Capture the cell that displays the provided text and extract its (x, y) central coordinate. 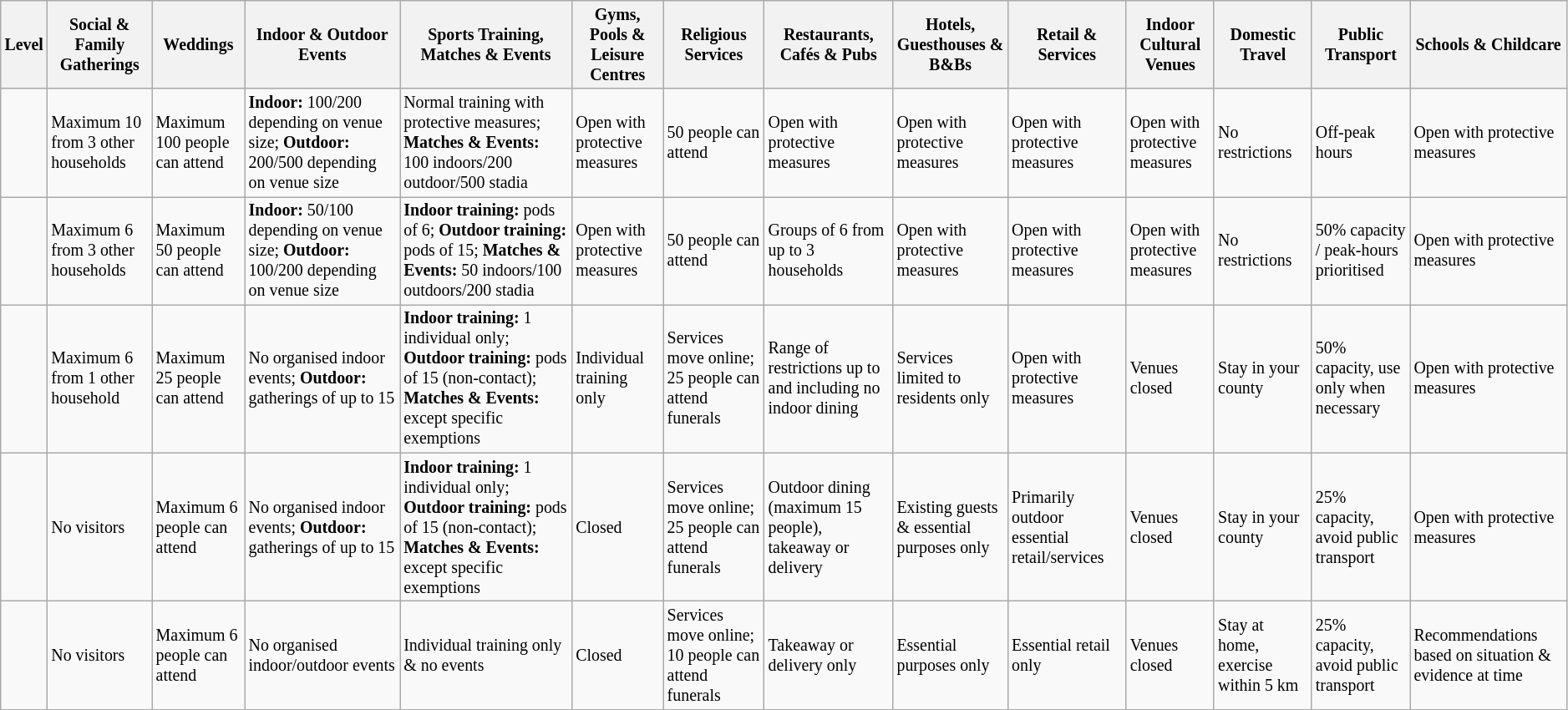
50% capacity, use only when necessary (1361, 379)
Maximum 10 from 3 other households (100, 142)
Stay at home, exercise within 5 km (1263, 655)
Religious Services (713, 45)
Individual training only (618, 379)
Domestic Travel (1263, 45)
Maximum 6 from 3 other households (100, 251)
Range of restrictions up to and including no indoor dining (829, 379)
Indoor & Outdoor Events (322, 45)
Existing guests & essential purposes only (951, 528)
Services move online; 10 people can attend funerals (713, 655)
Normal training with protective measures; Matches & Events: 100 indoors/200 outdoor/500 stadia (486, 142)
Gyms, Pools & Leisure Centres (618, 45)
Off-peak hours (1361, 142)
Services limited to residents only (951, 379)
Weddings (199, 45)
Social & Family Gatherings (100, 45)
Maximum 50 people can attend (199, 251)
Sports Training, Matches & Events (486, 45)
Outdoor dining (maximum 15 people), takeaway or delivery (829, 528)
Schools & Childcare (1489, 45)
Indoor: 50/100 depending on venue size; Outdoor: 100/200 depending on venue size (322, 251)
Essential retail only (1067, 655)
Retail & Services (1067, 45)
Primarily outdoor essential retail/services (1067, 528)
Maximum 100 people can attend (199, 142)
Public Transport (1361, 45)
Maximum 6 from 1 other household (100, 379)
Hotels, Guesthouses & B&Bs (951, 45)
Essential purposes only (951, 655)
Groups of 6 from up to 3 households (829, 251)
Indoor training: pods of 6; Outdoor training: pods of 15; Matches & Events: 50 indoors/100 outdoors/200 stadia (486, 251)
Recommendations based on situation & evidence at time (1489, 655)
50% capacity / peak-hours prioritised (1361, 251)
Restaurants, Cafés & Pubs (829, 45)
No organised indoor/outdoor events (322, 655)
Indoor Cultural Venues (1170, 45)
Level (24, 45)
Maximum 25 people can attend (199, 379)
Individual training only & no events (486, 655)
Indoor: 100/200 depending on venue size; Outdoor: 200/500 depending on venue size (322, 142)
Takeaway or delivery only (829, 655)
